From the cell containing the given text, extract its center point as [X, Y] coordinate. 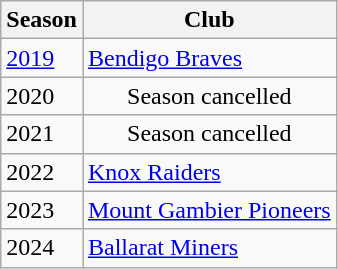
Knox Raiders [209, 172]
2019 [42, 58]
Club [209, 20]
2024 [42, 248]
2021 [42, 134]
Mount Gambier Pioneers [209, 210]
Ballarat Miners [209, 248]
Season [42, 20]
Bendigo Braves [209, 58]
2023 [42, 210]
2022 [42, 172]
2020 [42, 96]
